Locate the cell with the specified text and output its [x, y] center coordinate. 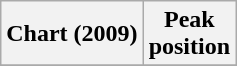
Chart (2009) [72, 34]
Peakposition [189, 34]
